Identify which cell holds the provided text, then report its [X, Y] central coordinate. 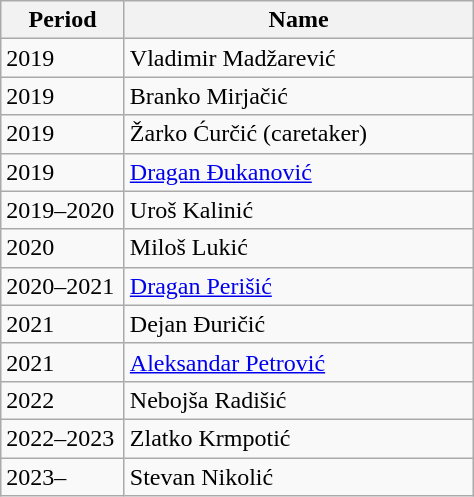
Stevan Nikolić [298, 477]
2020–2021 [63, 286]
2022–2023 [63, 438]
Miloš Lukić [298, 248]
Dragan Đukanović [298, 172]
Vladimir Madžarević [298, 58]
Dejan Đuričić [298, 324]
2022 [63, 400]
2023– [63, 477]
Žarko Ćurčić (caretaker) [298, 134]
Aleksandar Petrović [298, 362]
Branko Mirjačić [298, 96]
2019–2020 [63, 210]
Uroš Kalinić [298, 210]
Name [298, 20]
Zlatko Krmpotić [298, 438]
Period [63, 20]
Dragan Perišić [298, 286]
Nebojša Radišić [298, 400]
2020 [63, 248]
